Detect which cell encompasses the target text, then output its [X, Y] center coordinate. 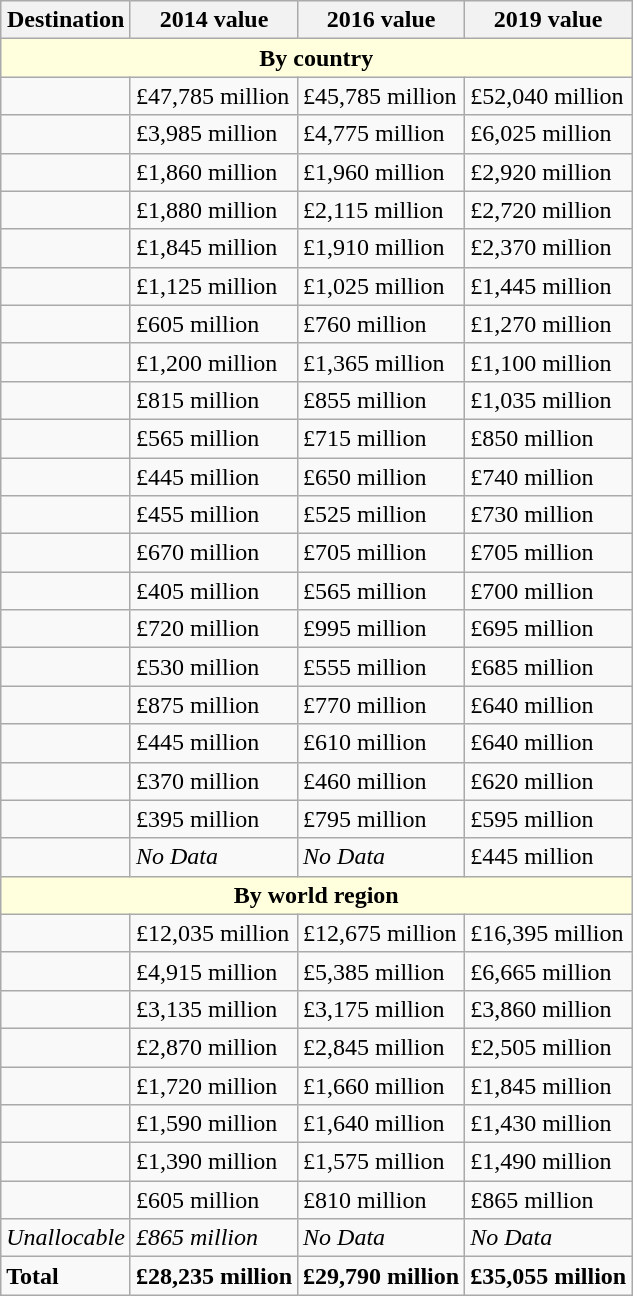
£3,135 million [214, 1009]
£4,775 million [382, 134]
£720 million [214, 629]
£2,505 million [548, 1047]
£770 million [382, 705]
£6,025 million [548, 134]
Destination [66, 20]
£685 million [548, 667]
£855 million [382, 400]
£740 million [548, 477]
£1,720 million [214, 1085]
£1,445 million [548, 286]
£1,430 million [548, 1124]
£1,025 million [382, 286]
£620 million [548, 781]
£1,660 million [382, 1085]
£370 million [214, 781]
£995 million [382, 629]
£12,035 million [214, 933]
By world region [316, 895]
£47,785 million [214, 96]
£1,365 million [382, 362]
2016 value [382, 20]
£815 million [214, 400]
£395 million [214, 819]
£460 million [382, 781]
£1,035 million [548, 400]
£610 million [382, 743]
£52,040 million [548, 96]
£29,790 million [382, 1276]
£530 million [214, 667]
£1,200 million [214, 362]
£3,175 million [382, 1009]
£525 million [382, 515]
£1,910 million [382, 248]
£5,385 million [382, 971]
£35,055 million [548, 1276]
£16,395 million [548, 933]
£875 million [214, 705]
£1,590 million [214, 1124]
£715 million [382, 438]
£810 million [382, 1200]
£555 million [382, 667]
£1,490 million [548, 1162]
£3,860 million [548, 1009]
£730 million [548, 515]
£4,915 million [214, 971]
Total [66, 1276]
£795 million [382, 819]
By country [316, 58]
£6,665 million [548, 971]
Unallocable [66, 1238]
£2,845 million [382, 1047]
£850 million [548, 438]
£45,785 million [382, 96]
£1,640 million [382, 1124]
£1,860 million [214, 172]
£2,720 million [548, 210]
£3,985 million [214, 134]
£1,575 million [382, 1162]
£2,870 million [214, 1047]
£2,920 million [548, 172]
£695 million [548, 629]
£2,115 million [382, 210]
£455 million [214, 515]
£760 million [382, 324]
£1,960 million [382, 172]
£1,125 million [214, 286]
£595 million [548, 819]
£12,675 million [382, 933]
£700 million [548, 591]
2019 value [548, 20]
£1,100 million [548, 362]
£1,880 million [214, 210]
£405 million [214, 591]
£650 million [382, 477]
£1,270 million [548, 324]
£670 million [214, 553]
£1,390 million [214, 1162]
2014 value [214, 20]
£2,370 million [548, 248]
£28,235 million [214, 1276]
